Output the [x, y] coordinate of the center of the cell containing the given text.  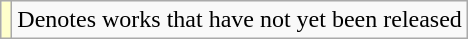
Denotes works that have not yet been released [240, 20]
